Search for the cell housing the specified text and yield its (X, Y) center coordinate. 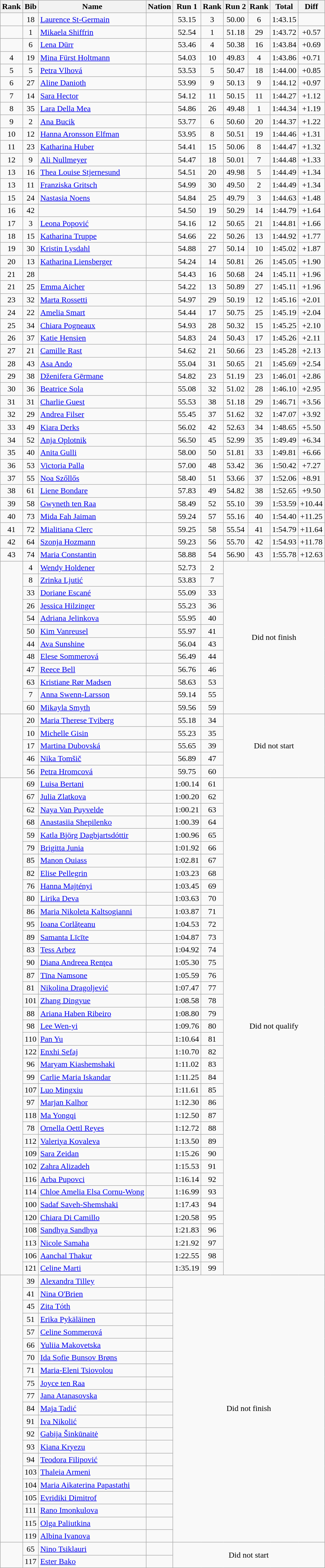
1:46.71 (284, 402)
1:08.58 (187, 1001)
50.06 (235, 147)
1:45.19 (284, 312)
1:11.02 (187, 1064)
1:16.99 (187, 1192)
Sandhya Sandhya (92, 1230)
50.14 (235, 249)
50.15 (235, 96)
114 (31, 1192)
52.73 (187, 568)
Kristiane Rør Madsen (92, 682)
+1.31 (312, 134)
Joyce ten Raa (92, 1383)
1:44.12 (284, 83)
110 (31, 1039)
54.99 (187, 185)
Kristin Lysdahl (92, 249)
50.75 (235, 312)
50.38 (235, 45)
1:54.93 (284, 542)
Aanchal Thakur (92, 1256)
Ava Sunshine (92, 644)
Sara Zeidan (92, 1153)
1:45.05 (284, 262)
100 (31, 1205)
1:05.59 (187, 975)
1:04.87 (187, 937)
59.25 (187, 529)
49.83 (235, 58)
Kim Vanreusel (92, 631)
Luisa Bertani (92, 784)
109 (31, 1153)
56.76 (187, 669)
1:45.25 (284, 325)
1:22.55 (187, 1256)
1:15.53 (187, 1166)
54.22 (187, 287)
Szonja Hozmann (92, 542)
50.47 (235, 70)
+3.56 (312, 402)
Carlie Maria Iskandar (92, 1077)
1:04.92 (187, 950)
Diff (312, 7)
Sara Hector (92, 96)
Tess Arbez (92, 950)
115 (31, 1523)
54.66 (187, 236)
119 (31, 1536)
55.04 (187, 363)
Maria Aikaterina Papastathi (92, 1485)
54.50 (187, 211)
54.51 (187, 172)
Zahra Alizadeh (92, 1166)
1:04.53 (187, 924)
55.54 (235, 529)
55.10 (235, 504)
Leona Popović (92, 223)
+3.92 (312, 415)
1:00.96 (187, 835)
Hanna Majtényi (92, 886)
+11.64 (312, 529)
1:03.87 (187, 911)
50.81 (235, 262)
+1.22 (312, 121)
+1.64 (312, 211)
1:05.30 (187, 962)
+0.71 (312, 58)
1:21.92 (187, 1243)
Katla Björg Dagbjartsdóttir (92, 835)
Asa Ando (92, 363)
+0.85 (312, 70)
Marta Rossetti (92, 300)
55.95 (187, 618)
Andrea Filser (92, 415)
54.03 (187, 58)
1:54.79 (284, 529)
+0.57 (312, 32)
59.24 (187, 516)
Jana Atanasovska (92, 1396)
Anna Swenn-Larsson (92, 695)
Sadaf Saveh-Shemshaki (92, 1205)
+1.32 (312, 147)
Nina O'Brien (92, 1294)
Kiana Kryezu (92, 1447)
+2.95 (312, 389)
49.50 (235, 185)
Enxhi Sefaj (92, 1052)
Did not qualify (274, 1026)
116 (31, 1179)
Victoria Palla (92, 465)
+1.77 (312, 236)
+6.34 (312, 440)
111 (31, 1510)
49.48 (235, 108)
Thaleia Armeni (92, 1472)
Nastasia Noens (92, 198)
51.19 (235, 376)
53.66 (235, 478)
1:48.65 (284, 427)
1:44.47 (284, 147)
Emma Aicher (92, 287)
1:03.45 (187, 886)
Ma Yongqi (92, 1115)
50.26 (235, 236)
1:20.58 (187, 1217)
Mida Fah Jaiman (92, 516)
Rano Imonkulova (92, 1510)
+1.48 (312, 198)
Elese Sommerová (92, 657)
Chiara Di Camillo (92, 1217)
Martina Dubovská (92, 746)
1:52.65 (284, 491)
Lee Wen-yi (92, 1026)
1:03.63 (187, 899)
Nicole Samaha (92, 1243)
1:12.50 (187, 1115)
Iva Nikolić (92, 1421)
Dženifera Ģērmane (92, 376)
Kiara Derks (92, 427)
53.53 (187, 70)
56.02 (187, 427)
1:35.19 (187, 1268)
1:00.21 (187, 810)
Ida Sofie Bunsov Brøns (92, 1357)
1:11.61 (187, 1090)
Nika Tomšič (92, 758)
+7.27 (312, 465)
51.02 (235, 389)
1:12.72 (187, 1128)
+1.90 (312, 262)
1:00.20 (187, 797)
1:21.83 (187, 1230)
Lara Della Mea (92, 108)
121 (31, 1268)
Yuliia Makovetska (92, 1345)
Naya Van Puyvelde (92, 810)
1:43.86 (284, 58)
1:44.63 (284, 198)
55.08 (187, 389)
Maryam Kiashemshaki (92, 1064)
Liene Bondare (92, 491)
55.70 (235, 542)
108 (31, 1230)
1:08.80 (187, 1014)
50.01 (235, 160)
Samanta Līcīte (92, 937)
Anastasiia Shepilenko (92, 822)
1:49.49 (284, 440)
1:10.70 (187, 1052)
50.43 (235, 338)
1:53.59 (284, 504)
Maria Nikoleta Kaltsogianni (92, 911)
49.98 (235, 172)
Run 2 (235, 7)
1:11.25 (187, 1077)
Doriane Escané (92, 593)
55.97 (187, 631)
+2.13 (312, 351)
+5.50 (312, 427)
1:49.81 (284, 453)
50.60 (235, 121)
58.63 (187, 682)
58.49 (187, 504)
+1.33 (312, 160)
120 (31, 1217)
+10.44 (312, 504)
+6.66 (312, 453)
1:45.16 (284, 300)
+11.25 (312, 516)
1:45.69 (284, 363)
1:46.10 (284, 389)
+9.50 (312, 491)
+8.91 (312, 478)
Olga Paliutkina (92, 1523)
50.13 (235, 83)
+2.01 (312, 300)
54.41 (187, 147)
Name (92, 7)
56.49 (187, 657)
+11.78 (312, 542)
Zita Tóth (92, 1306)
1:02.81 (187, 861)
1:00.39 (187, 822)
58.40 (187, 478)
+2.10 (312, 325)
+1.19 (312, 108)
Erika Pykäläinen (92, 1319)
Luo Mingxiu (92, 1090)
Ali Nullmeyer (92, 160)
1:10.64 (187, 1039)
Alexandra Tilley (92, 1281)
113 (31, 1243)
Marjan Kalhor (92, 1103)
51.62 (235, 415)
50.32 (235, 325)
1:44.92 (284, 236)
53.15 (187, 19)
Aline Danioth (92, 83)
Tīna Namsone (92, 975)
59.14 (187, 695)
1:45.02 (284, 249)
Arba Pupovci (92, 1179)
58.88 (187, 554)
54.44 (187, 312)
57.83 (187, 491)
118 (31, 1115)
Noa Szőllős (92, 478)
53.83 (187, 580)
53.95 (187, 134)
1:44.46 (284, 134)
Gabija Šinkūnaitė (92, 1434)
Julia Zlatkova (92, 797)
1:44.00 (284, 70)
53.77 (187, 121)
1:09.76 (187, 1026)
Amelia Smart (92, 312)
+1.66 (312, 223)
53.42 (235, 465)
Elise Pellegrin (92, 873)
Manon Ouiass (92, 861)
1:50.42 (284, 465)
55.53 (187, 402)
1:44.37 (284, 121)
Katharina Huber (92, 147)
105 (31, 1498)
1:03.23 (187, 873)
1:43.15 (284, 19)
Bib (31, 7)
1:43.84 (284, 45)
Laurence St-Germain (92, 19)
52.99 (235, 440)
1:44.79 (284, 211)
Lena Dürr (92, 45)
1:13.50 (187, 1141)
1:47.07 (284, 415)
Katharina Truppe (92, 236)
Jessica Hilzinger (92, 606)
1:54.40 (284, 516)
54.97 (187, 300)
Albina Ivanova (92, 1536)
101 (31, 1001)
59.56 (187, 707)
Chloe Amelia Elsa Cornu-Wong (92, 1192)
1:46.01 (284, 376)
50.66 (235, 351)
54.86 (187, 108)
Maria Therese Tviberg (92, 720)
+2.04 (312, 312)
1:44.81 (284, 223)
57.00 (187, 465)
+2.54 (312, 363)
Mikayla Smyth (92, 707)
Katharina Liensberger (92, 262)
50.68 (235, 274)
112 (31, 1141)
52.54 (187, 32)
55.16 (235, 516)
1:16.14 (187, 1179)
56.90 (235, 554)
Ana Bucik (92, 121)
54.16 (187, 223)
Thea Louise Stjernesund (92, 172)
Zhang Dingyue (92, 1001)
1:55.78 (284, 554)
Ester Bako (92, 1561)
Maja Tadić (92, 1409)
Beatrice Sola (92, 389)
55.45 (187, 415)
1:44.34 (284, 108)
Wendy Holdener (92, 568)
54.83 (187, 338)
52.63 (235, 427)
Chiara Pogneaux (92, 325)
+2.86 (312, 376)
Anita Gulli (92, 453)
103 (31, 1472)
59.75 (187, 771)
Charlie Guest (92, 402)
Evridiki Dimitrof (92, 1498)
Teodora Filipović (92, 1460)
Zrinka Ljutić (92, 580)
54.84 (187, 198)
Maria Constantin (92, 554)
1:01.92 (187, 848)
56.04 (187, 644)
+0.97 (312, 83)
Ornella Oettl Reyes (92, 1128)
1:43.72 (284, 32)
Nation (159, 7)
102 (31, 1166)
Mina Fürst Holtmann (92, 58)
Nino Tsiklauri (92, 1549)
56.50 (187, 440)
Celine Sommerová (92, 1332)
Mialitiana Clerc (92, 529)
1:07.47 (187, 988)
Petra Hromcová (92, 771)
Mikaela Shiffrin (92, 32)
Adriana Jelinkova (92, 618)
54.47 (187, 160)
Lirika Deva (92, 899)
1:45.28 (284, 351)
Total (284, 7)
Ioana Corlățeanu (92, 924)
54.93 (187, 325)
122 (31, 1052)
Camille Rast (92, 351)
117 (31, 1561)
1:45.26 (284, 338)
53.99 (187, 83)
58.00 (187, 453)
54.88 (187, 249)
55.18 (187, 720)
50.00 (235, 19)
54.24 (187, 262)
Anja Oplotnik (92, 440)
Reece Bell (92, 669)
53.46 (187, 45)
50.29 (235, 211)
54.62 (187, 351)
107 (31, 1090)
Brigitta Junia (92, 848)
Pan Yu (92, 1039)
Nikolina Dragoljević (92, 988)
+12.63 (312, 554)
Gwyneth ten Raa (92, 504)
50.19 (235, 300)
55.09 (187, 593)
59.23 (187, 542)
51.81 (235, 453)
Hanna Aronsson Elfman (92, 134)
+0.69 (312, 45)
Valeriya Kovaleva (92, 1141)
50.89 (235, 287)
Diana Andreea Renţea (92, 962)
106 (31, 1256)
+2.11 (312, 338)
54.12 (187, 96)
1:44.48 (284, 160)
+1.12 (312, 96)
49.79 (235, 198)
Run 1 (187, 7)
Franziska Gritsch (92, 185)
1:17.43 (187, 1205)
55.65 (187, 746)
Ariana Haben Ribeiro (92, 1014)
Maria-Eleni Tsiovolou (92, 1370)
1:44.27 (284, 96)
Michelle Gisin (92, 733)
1:15.26 (187, 1153)
1:52.06 (284, 478)
54.43 (187, 274)
56.89 (187, 758)
Petra Vlhová (92, 70)
50.51 (235, 134)
1:12.30 (187, 1103)
+1.87 (312, 249)
Celine Marti (92, 1268)
Katie Hensien (92, 338)
104 (31, 1485)
1:00.14 (187, 784)
